From the cell containing the given text, extract its center point as [X, Y] coordinate. 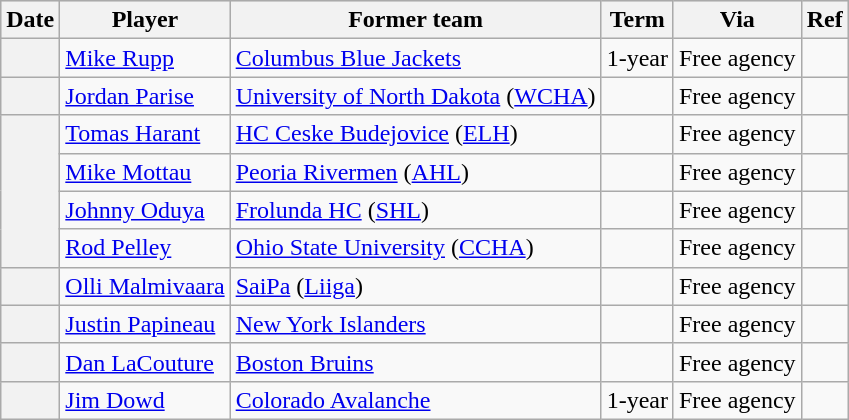
Olli Malmivaara [145, 286]
Former team [416, 20]
Boston Bruins [416, 362]
Frolunda HC (SHL) [416, 210]
SaiPa (Liiga) [416, 286]
Tomas Harant [145, 134]
Jim Dowd [145, 400]
Term [637, 20]
Justin Papineau [145, 324]
Colorado Avalanche [416, 400]
Ref [824, 20]
Rod Pelley [145, 248]
Columbus Blue Jackets [416, 58]
Date [30, 20]
Via [737, 20]
HC Ceske Budejovice (ELH) [416, 134]
Player [145, 20]
Johnny Oduya [145, 210]
New York Islanders [416, 324]
University of North Dakota (WCHA) [416, 96]
Ohio State University (CCHA) [416, 248]
Jordan Parise [145, 96]
Peoria Rivermen (AHL) [416, 172]
Dan LaCouture [145, 362]
Mike Rupp [145, 58]
Mike Mottau [145, 172]
